Return (x, y) of the center of cell containing provided text 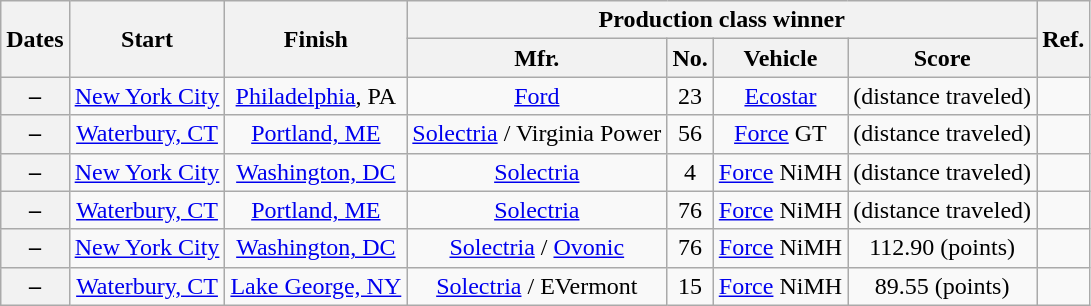
56 (690, 134)
Ref. (1064, 39)
Score (942, 58)
4 (690, 172)
23 (690, 96)
Lake George, NY (316, 286)
89.55 (points) (942, 286)
Solectria / Ovonic (537, 248)
112.90 (points) (942, 248)
No. (690, 58)
Philadelphia, PA (316, 96)
Solectria / EVermont (537, 286)
Mfr. (537, 58)
Start (147, 39)
Vehicle (780, 58)
Solectria / Virginia Power (537, 134)
15 (690, 286)
Production class winner (722, 20)
Finish (316, 39)
Ford (537, 96)
Force GT (780, 134)
Ecostar (780, 96)
Dates (35, 39)
